Capture the cell that displays the provided text and extract its [x, y] central coordinate. 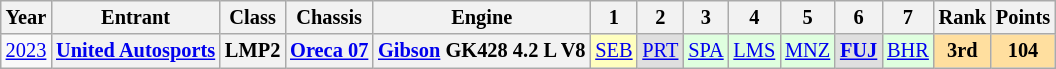
Entrant [136, 17]
MNZ [808, 51]
SPA [706, 51]
3 [706, 17]
3rd [962, 51]
4 [755, 17]
1 [614, 17]
104 [1023, 51]
5 [808, 17]
2023 [26, 51]
7 [908, 17]
PRT [660, 51]
Class [252, 17]
2 [660, 17]
Year [26, 17]
United Autosports [136, 51]
LMP2 [252, 51]
SEB [614, 51]
Chassis [329, 17]
BHR [908, 51]
LMS [755, 51]
Engine [482, 17]
FUJ [858, 51]
6 [858, 17]
Gibson GK428 4.2 L V8 [482, 51]
Rank [962, 17]
Points [1023, 17]
Oreca 07 [329, 51]
